Extract the [X, Y] coordinate from the center of the cell holding the provided text.  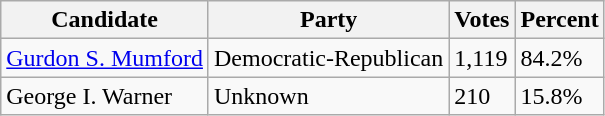
Percent [560, 20]
1,119 [482, 58]
Unknown [328, 96]
Gurdon S. Mumford [105, 58]
15.8% [560, 96]
84.2% [560, 58]
Party [328, 20]
Candidate [105, 20]
210 [482, 96]
George I. Warner [105, 96]
Votes [482, 20]
Democratic-Republican [328, 58]
